Find where the given text appears and provide that cell's center as (X, Y) coordinate. 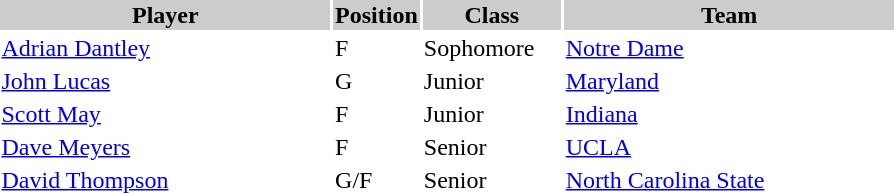
G (377, 81)
Player (166, 15)
Dave Meyers (166, 147)
Scott May (166, 114)
UCLA (729, 147)
Indiana (729, 114)
Team (729, 15)
Position (377, 15)
Notre Dame (729, 48)
Senior (492, 147)
Adrian Dantley (166, 48)
John Lucas (166, 81)
Sophomore (492, 48)
Maryland (729, 81)
Class (492, 15)
